Pinpoint the cell where the given text exists, returning its [x, y] midpoint coordinate. 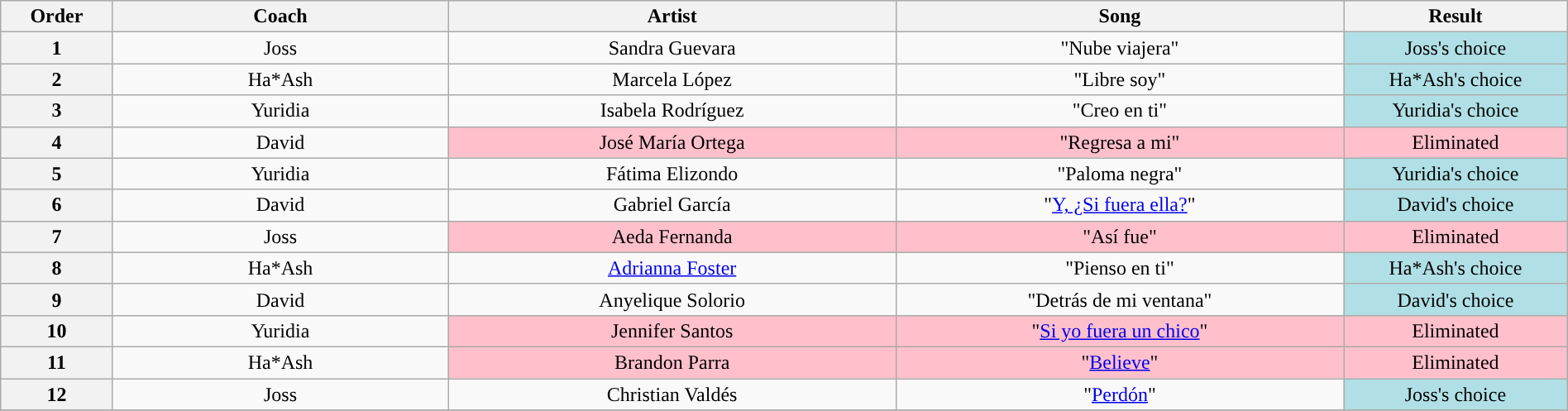
5 [56, 174]
Sandra Guevara [672, 48]
Brandon Parra [672, 362]
Adrianna Foster [672, 268]
"Nube viajera" [1120, 48]
Result [1456, 17]
12 [56, 394]
6 [56, 205]
Aeda Fernanda [672, 237]
Fátima Elizondo [672, 174]
Christian Valdés [672, 394]
11 [56, 362]
"Regresa a mi" [1120, 142]
4 [56, 142]
"Y, ¿Si fuera ella?" [1120, 205]
"Así fue" [1120, 237]
10 [56, 331]
"Detrás de mi ventana" [1120, 299]
Artist [672, 17]
2 [56, 79]
José María Ortega [672, 142]
1 [56, 48]
Jennifer Santos [672, 331]
7 [56, 237]
Coach [280, 17]
Song [1120, 17]
"Creo en ti" [1120, 111]
Gabriel García [672, 205]
"Believe" [1120, 362]
9 [56, 299]
3 [56, 111]
Anyelique Solorio [672, 299]
Order [56, 17]
"Si yo fuera un chico" [1120, 331]
"Paloma negra" [1120, 174]
"Libre soy" [1120, 79]
8 [56, 268]
Isabela Rodríguez [672, 111]
Marcela López [672, 79]
"Pienso en ti" [1120, 268]
"Perdón" [1120, 394]
